Pinpoint the cell where the given text exists, returning its [x, y] midpoint coordinate. 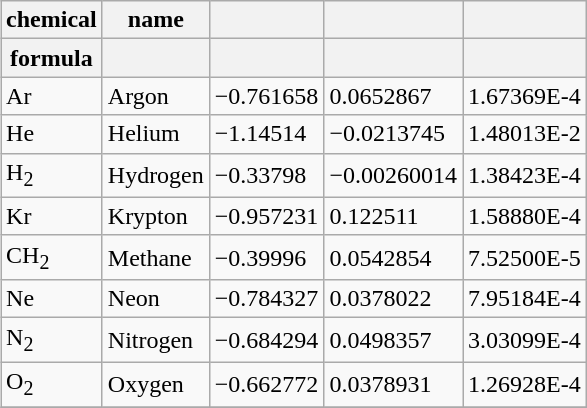
−0.957231 [266, 216]
1.67369E-4 [525, 96]
−0.33798 [266, 175]
−0.784327 [266, 299]
−1.14514 [266, 134]
1.48013E-2 [525, 134]
−0.761658 [266, 96]
Ne [52, 299]
Oxygen [156, 384]
1.26928E-4 [525, 384]
Helium [156, 134]
1.58880E-4 [525, 216]
0.0378931 [394, 384]
chemical [52, 20]
0.0542854 [394, 257]
CH2 [52, 257]
3.03099E-4 [525, 340]
formula [52, 58]
0.0378022 [394, 299]
0.0498357 [394, 340]
Argon [156, 96]
−0.684294 [266, 340]
Neon [156, 299]
−0.00260014 [394, 175]
name [156, 20]
1.38423E-4 [525, 175]
N2 [52, 340]
Kr [52, 216]
0.0652867 [394, 96]
He [52, 134]
Hydrogen [156, 175]
7.52500E-5 [525, 257]
0.122511 [394, 216]
Nitrogen [156, 340]
Krypton [156, 216]
H2 [52, 175]
−0.39996 [266, 257]
Ar [52, 96]
7.95184E-4 [525, 299]
−0.662772 [266, 384]
−0.0213745 [394, 134]
Methane [156, 257]
O2 [52, 384]
